Pinpoint the cell where the given text exists, returning its [X, Y] midpoint coordinate. 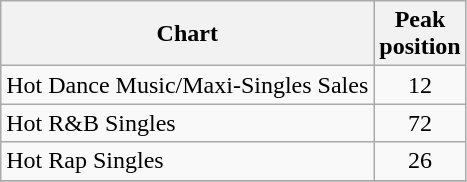
72 [420, 123]
26 [420, 161]
Hot R&B Singles [188, 123]
12 [420, 85]
Hot Rap Singles [188, 161]
Chart [188, 34]
Hot Dance Music/Maxi-Singles Sales [188, 85]
Peakposition [420, 34]
